Search for the cell housing the specified text and yield its [X, Y] center coordinate. 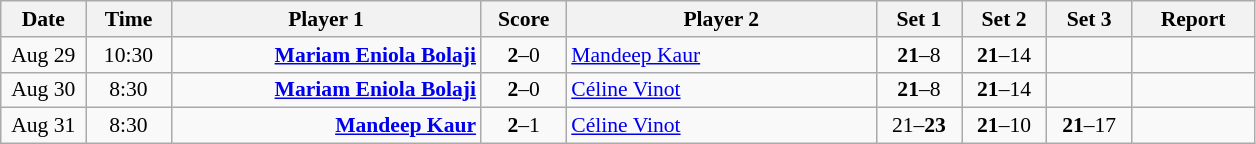
21–17 [1090, 126]
Player 2 [721, 19]
Aug 29 [44, 55]
21–10 [1004, 126]
10:30 [128, 55]
Score [524, 19]
Aug 30 [44, 90]
Time [128, 19]
21–23 [918, 126]
Set 3 [1090, 19]
Set 1 [918, 19]
2–1 [524, 126]
Date [44, 19]
Set 2 [1004, 19]
Aug 31 [44, 126]
Report [1194, 19]
Player 1 [326, 19]
